Extract the (x, y) coordinate from the center of the cell holding the provided text.  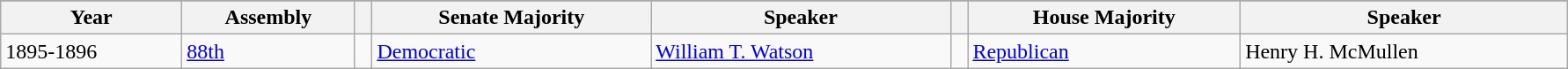
Assembly (268, 18)
Republican (1104, 51)
William T. Watson (801, 51)
Year (92, 18)
Henry H. McMullen (1404, 51)
Senate Majority (512, 18)
Democratic (512, 51)
88th (268, 51)
House Majority (1104, 18)
1895-1896 (92, 51)
